Provide the [X, Y] coordinate of the cell's center where the given text is located.  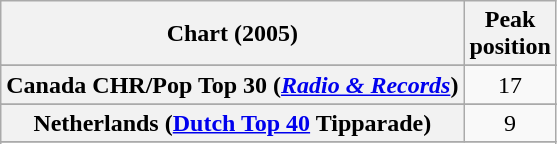
Canada CHR/Pop Top 30 (Radio & Records) [232, 85]
17 [510, 85]
Netherlands (Dutch Top 40 Tipparade) [232, 123]
Peakposition [510, 34]
9 [510, 123]
Chart (2005) [232, 34]
